Capture the cell that displays the provided text and extract its [x, y] central coordinate. 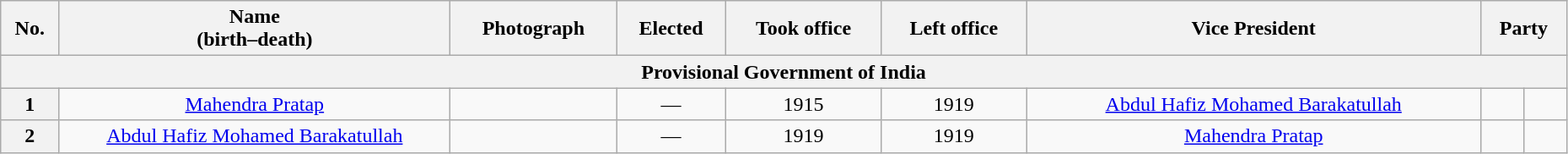
Name(birth–death) [255, 29]
Elected [671, 29]
1 [30, 104]
No. [30, 29]
Party [1524, 29]
Provisional Government of India [784, 72]
Left office [954, 29]
Photograph [533, 29]
1915 [803, 104]
Took office [803, 29]
Vice President [1253, 29]
2 [30, 136]
